Identify which cell holds the provided text, then report its [x, y] central coordinate. 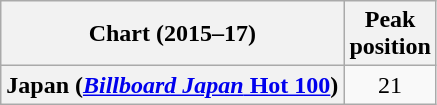
Peakposition [390, 34]
21 [390, 85]
Japan (Billboard Japan Hot 100) [172, 85]
Chart (2015–17) [172, 34]
